Return the [x, y] coordinate for the center point of the cell that contains the specified text.  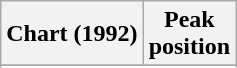
Chart (1992) [72, 34]
Peakposition [189, 34]
